Output the [X, Y] coordinate of the center of the cell containing the given text.  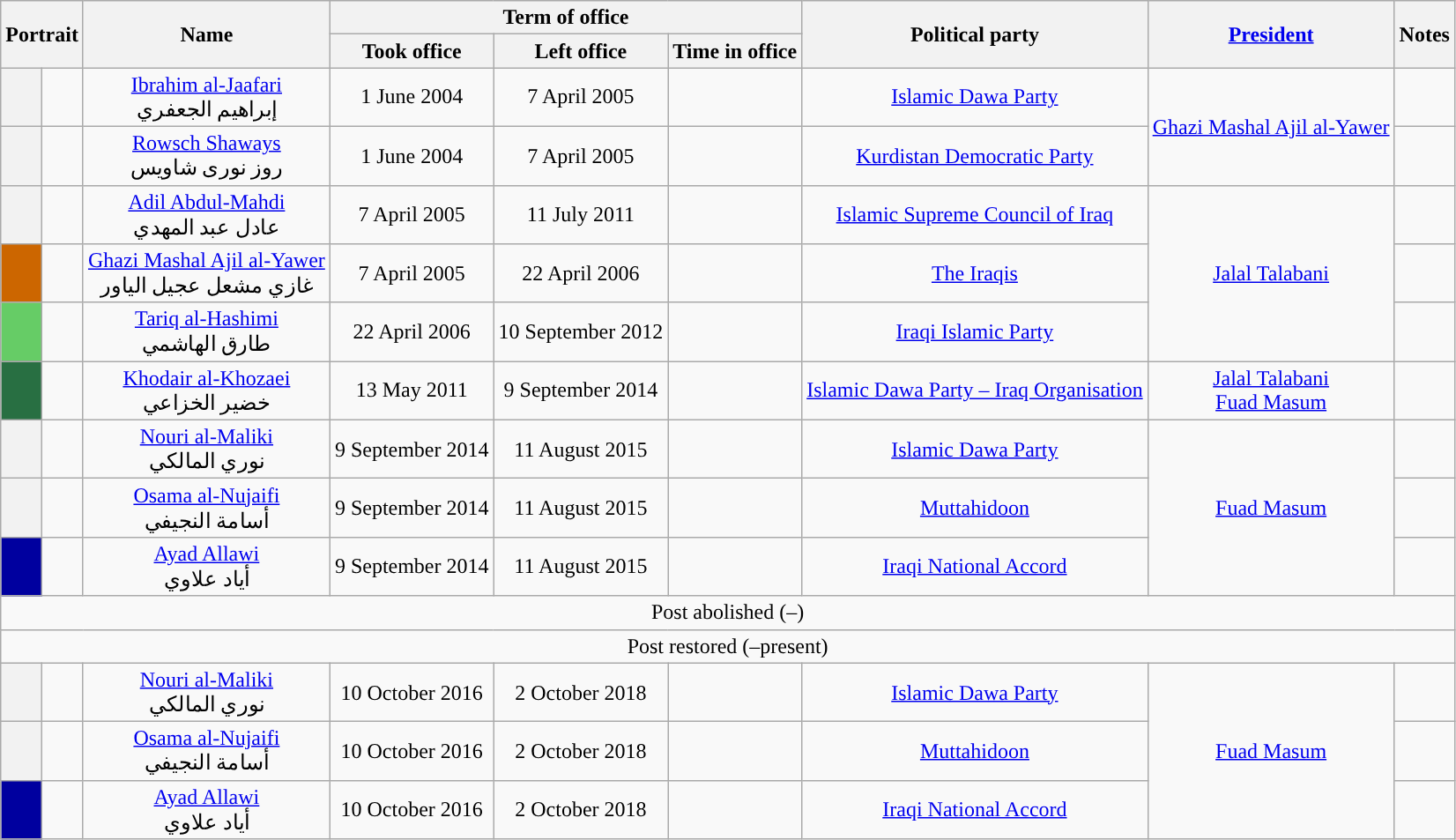
Khodair al-Khozaeiخضير الخزاعي [206, 391]
Rowsch Shawaysروز نورى شاويس [206, 155]
Tariq al-Hashimiطارق الهاشمي [206, 331]
Ghazi Mashal Ajil al-Yawer [1271, 127]
Jalal TalabaniFuad Masum [1271, 391]
Took office [412, 51]
Notes [1424, 34]
Term of office [566, 18]
Iraqi Islamic Party [975, 331]
The Iraqis [975, 273]
Time in office [735, 51]
Kurdistan Democratic Party [975, 155]
Portrait [42, 34]
Ibrahim al-Jaafariإبراهيم الجعفري [206, 97]
Ghazi Mashal Ajil al-Yawerغازي مشعل عجيل الياور [206, 273]
Post restored (–present) [728, 646]
Left office [581, 51]
Post abolished (–) [728, 613]
Islamic Supreme Council of Iraq [975, 215]
Jalal Talabani [1271, 273]
Islamic Dawa Party – Iraq Organisation [975, 391]
13 May 2011 [412, 391]
Adil Abdul-Mahdiعادل عبد المهدي [206, 215]
Political party [975, 34]
Name [206, 34]
President [1271, 34]
10 September 2012 [581, 331]
11 July 2011 [581, 215]
